From the cell containing the given text, extract its center point as [X, Y] coordinate. 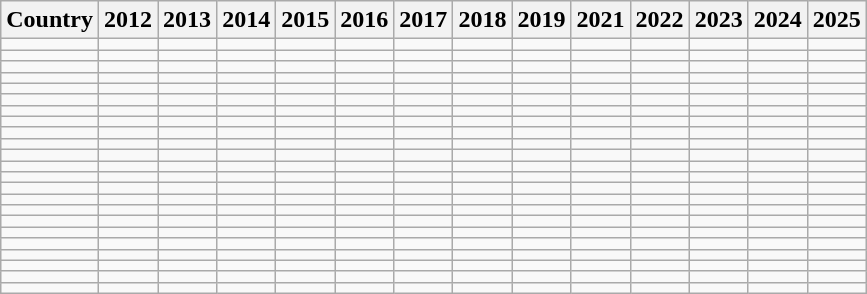
2015 [306, 20]
2018 [482, 20]
2022 [660, 20]
2025 [836, 20]
Country [50, 20]
2013 [188, 20]
2023 [718, 20]
2016 [364, 20]
2021 [600, 20]
2012 [128, 20]
2024 [778, 20]
2019 [542, 20]
2017 [424, 20]
2014 [246, 20]
